Scan for the cell matching the given text and deliver its [X, Y] coordinate at center. 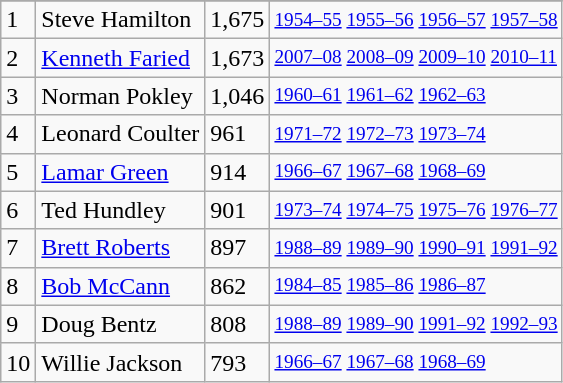
1960–61 1961–62 1962–63 [416, 96]
Kenneth Faried [120, 58]
1,675 [238, 20]
6 [18, 210]
1,046 [238, 96]
1971–72 1972–73 1973–74 [416, 134]
901 [238, 210]
Lamar Green [120, 172]
914 [238, 172]
Willie Jackson [120, 362]
Brett Roberts [120, 248]
Leonard Coulter [120, 134]
808 [238, 324]
897 [238, 248]
Ted Hundley [120, 210]
Steve Hamilton [120, 20]
862 [238, 286]
2007–08 2008–09 2009–10 2010–11 [416, 58]
1954–55 1955–56 1956–57 1957–58 [416, 20]
1973–74 1974–75 1975–76 1976–77 [416, 210]
10 [18, 362]
3 [18, 96]
Bob McCann [120, 286]
1988–89 1989–90 1991–92 1992–93 [416, 324]
Doug Bentz [120, 324]
5 [18, 172]
793 [238, 362]
1 [18, 20]
1988–89 1989–90 1990–91 1991–92 [416, 248]
2 [18, 58]
1,673 [238, 58]
4 [18, 134]
7 [18, 248]
8 [18, 286]
1984–85 1985–86 1986–87 [416, 286]
9 [18, 324]
Norman Pokley [120, 96]
961 [238, 134]
